Extract the (x, y) coordinate from the center of the cell holding the provided text.  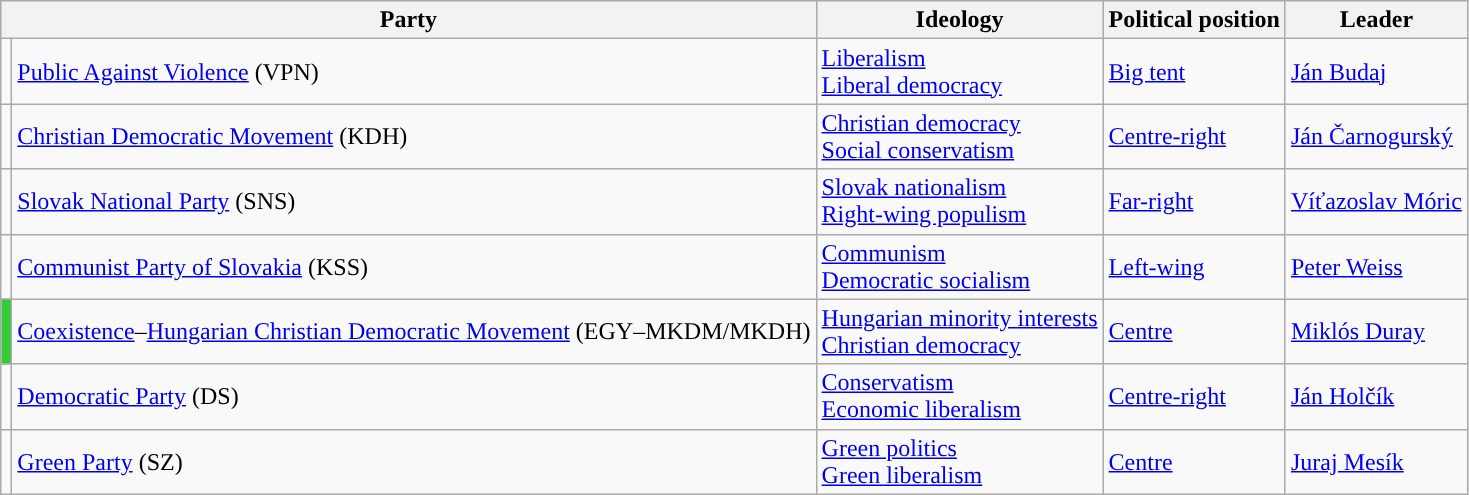
Slovak nationalismRight-wing populism (960, 202)
Far-right (1194, 202)
Víťazoslav Móric (1376, 202)
Ideology (960, 20)
LiberalismLiberal democracy (960, 72)
Green politicsGreen liberalism (960, 462)
Christian democracySocial conservatism (960, 136)
Juraj Mesík (1376, 462)
Coexistence–Hungarian Christian Democratic Movement (EGY–MKDM/MKDH) (414, 332)
CommunismDemocratic socialism (960, 266)
Peter Weiss (1376, 266)
Miklós Duray (1376, 332)
Big tent (1194, 72)
Slovak National Party (SNS) (414, 202)
Christian Democratic Movement (KDH) (414, 136)
Political position (1194, 20)
Hungarian minority interestsChristian democracy (960, 332)
ConservatismEconomic liberalism (960, 396)
Communist Party of Slovakia (KSS) (414, 266)
Leader (1376, 20)
Ján Čarnogurský (1376, 136)
Party (408, 20)
Democratic Party (DS) (414, 396)
Ján Budaj (1376, 72)
Green Party (SZ) (414, 462)
Ján Holčík (1376, 396)
Public Against Violence (VPN) (414, 72)
Left-wing (1194, 266)
